Output the [X, Y] coordinate of the center of the cell containing the given text.  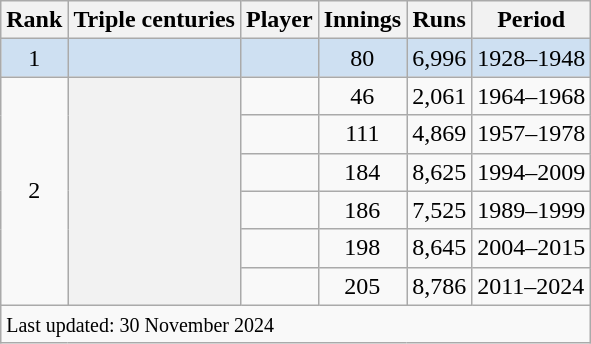
Player [279, 20]
46 [362, 96]
198 [362, 248]
2,061 [440, 96]
80 [362, 58]
8,786 [440, 286]
2 [34, 191]
7,525 [440, 210]
Period [532, 20]
184 [362, 172]
1957–1978 [532, 134]
1989–1999 [532, 210]
Rank [34, 20]
111 [362, 134]
4,869 [440, 134]
Last updated: 30 November 2024 [296, 324]
Triple centuries [154, 20]
6,996 [440, 58]
Innings [362, 20]
8,645 [440, 248]
1994–2009 [532, 172]
205 [362, 286]
8,625 [440, 172]
1964–1968 [532, 96]
Runs [440, 20]
186 [362, 210]
2011–2024 [532, 286]
2004–2015 [532, 248]
1928–1948 [532, 58]
1 [34, 58]
